Return (X, Y) of the center of cell containing provided text 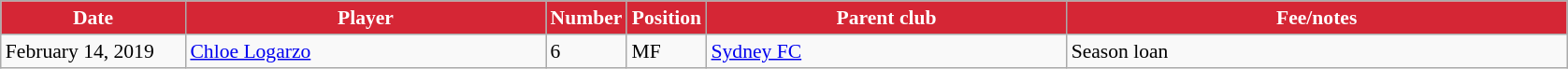
Sydney FC (886, 51)
February 14, 2019 (94, 51)
Parent club (886, 18)
Number (587, 18)
Chloe Logarzo (365, 51)
Player (365, 18)
Date (94, 18)
Season loan (1316, 51)
6 (587, 51)
MF (666, 51)
Position (666, 18)
Fee/notes (1316, 18)
